Extract the (X, Y) coordinate from the center of the cell holding the provided text.  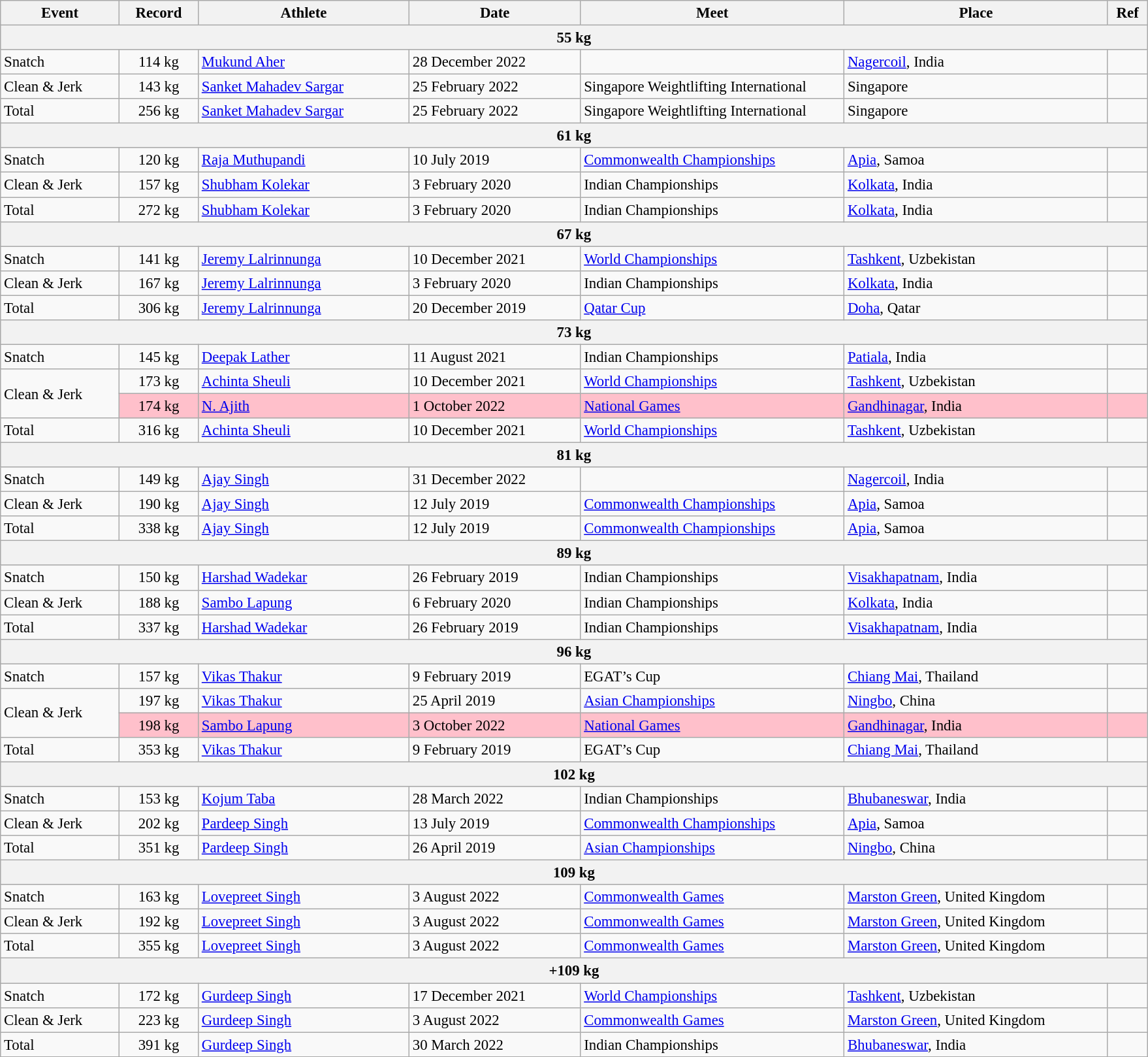
109 kg (574, 873)
Meet (712, 13)
391 kg (158, 1045)
143 kg (158, 87)
Date (494, 13)
102 kg (574, 774)
Doha, Qatar (976, 308)
Athlete (304, 13)
81 kg (574, 455)
26 April 2019 (494, 848)
Qatar Cup (712, 308)
355 kg (158, 947)
Ref (1127, 13)
145 kg (158, 357)
28 December 2022 (494, 62)
197 kg (158, 701)
190 kg (158, 504)
167 kg (158, 283)
316 kg (158, 431)
10 July 2019 (494, 160)
3 October 2022 (494, 725)
188 kg (158, 602)
20 December 2019 (494, 308)
114 kg (158, 62)
Mukund Aher (304, 62)
173 kg (158, 382)
Event (60, 13)
353 kg (158, 750)
+109 kg (574, 971)
Raja Muthupandi (304, 160)
141 kg (158, 259)
256 kg (158, 111)
174 kg (158, 406)
67 kg (574, 234)
202 kg (158, 824)
338 kg (158, 528)
149 kg (158, 480)
337 kg (158, 627)
25 April 2019 (494, 701)
13 July 2019 (494, 824)
28 March 2022 (494, 799)
306 kg (158, 308)
Deepak Lather (304, 357)
Record (158, 13)
192 kg (158, 922)
6 February 2020 (494, 602)
198 kg (158, 725)
Place (976, 13)
55 kg (574, 38)
Patiala, India (976, 357)
N. Ajith (304, 406)
150 kg (158, 578)
Kojum Taba (304, 799)
1 October 2022 (494, 406)
89 kg (574, 553)
163 kg (158, 897)
61 kg (574, 136)
172 kg (158, 996)
351 kg (158, 848)
73 kg (574, 333)
31 December 2022 (494, 480)
96 kg (574, 651)
17 December 2021 (494, 996)
30 March 2022 (494, 1045)
153 kg (158, 799)
272 kg (158, 210)
11 August 2021 (494, 357)
120 kg (158, 160)
223 kg (158, 1020)
